Return (x, y) of the center of cell containing provided text 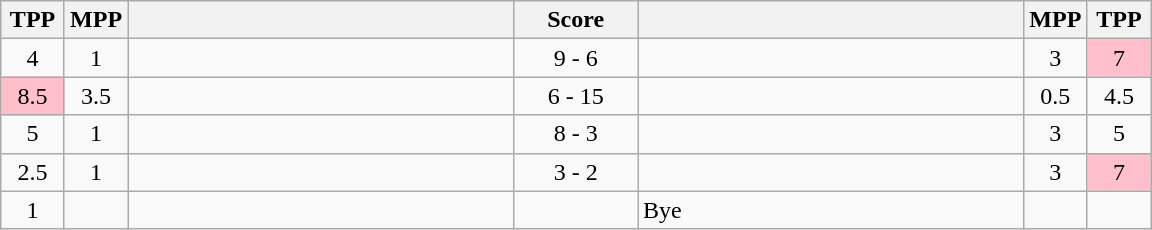
6 - 15 (576, 96)
0.5 (1056, 96)
3.5 (96, 96)
Bye (831, 210)
8.5 (33, 96)
Score (576, 20)
9 - 6 (576, 58)
2.5 (33, 172)
4 (33, 58)
4.5 (1119, 96)
3 - 2 (576, 172)
8 - 3 (576, 134)
